Find where the given text appears and provide that cell's center as [x, y] coordinate. 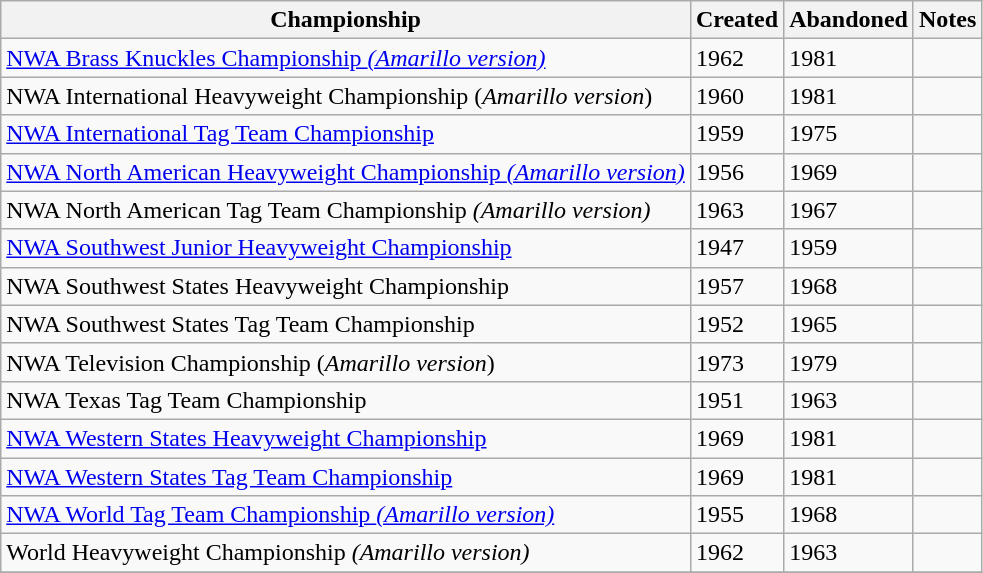
NWA North American Tag Team Championship (Amarillo version) [346, 210]
Created [736, 20]
Notes [947, 20]
1979 [849, 362]
1967 [849, 210]
NWA Brass Knuckles Championship (Amarillo version) [346, 58]
NWA Texas Tag Team Championship [346, 400]
Championship [346, 20]
1951 [736, 400]
1957 [736, 286]
NWA Southwest States Heavyweight Championship [346, 286]
1973 [736, 362]
NWA Western States Tag Team Championship [346, 477]
NWA World Tag Team Championship (Amarillo version) [346, 515]
World Heavyweight Championship (Amarillo version) [346, 553]
NWA Television Championship (Amarillo version) [346, 362]
1947 [736, 248]
1955 [736, 515]
NWA Southwest States Tag Team Championship [346, 324]
1960 [736, 96]
1956 [736, 172]
1965 [849, 324]
NWA Western States Heavyweight Championship [346, 438]
Abandoned [849, 20]
NWA North American Heavyweight Championship (Amarillo version) [346, 172]
1975 [849, 134]
NWA Southwest Junior Heavyweight Championship [346, 248]
NWA International Tag Team Championship [346, 134]
1952 [736, 324]
NWA International Heavyweight Championship (Amarillo version) [346, 96]
